Detect which cell encompasses the target text, then output its (X, Y) center coordinate. 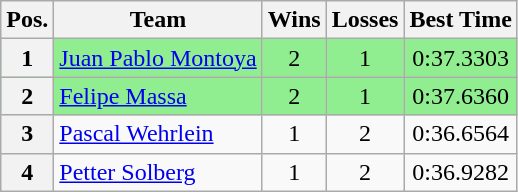
Losses (365, 20)
Best Time (461, 20)
Pos. (28, 20)
4 (28, 172)
3 (28, 134)
Team (158, 20)
Petter Solberg (158, 172)
0:37.3303 (461, 58)
Juan Pablo Montoya (158, 58)
0:36.6564 (461, 134)
Pascal Wehrlein (158, 134)
Felipe Massa (158, 96)
Wins (294, 20)
0:37.6360 (461, 96)
0:36.9282 (461, 172)
